Extract the (X, Y) coordinate from the center of the cell holding the provided text.  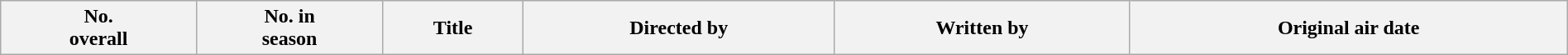
Original air date (1348, 28)
Directed by (678, 28)
No.overall (99, 28)
Written by (982, 28)
Title (453, 28)
No. inseason (289, 28)
